Identify which cell holds the provided text, then report its [X, Y] central coordinate. 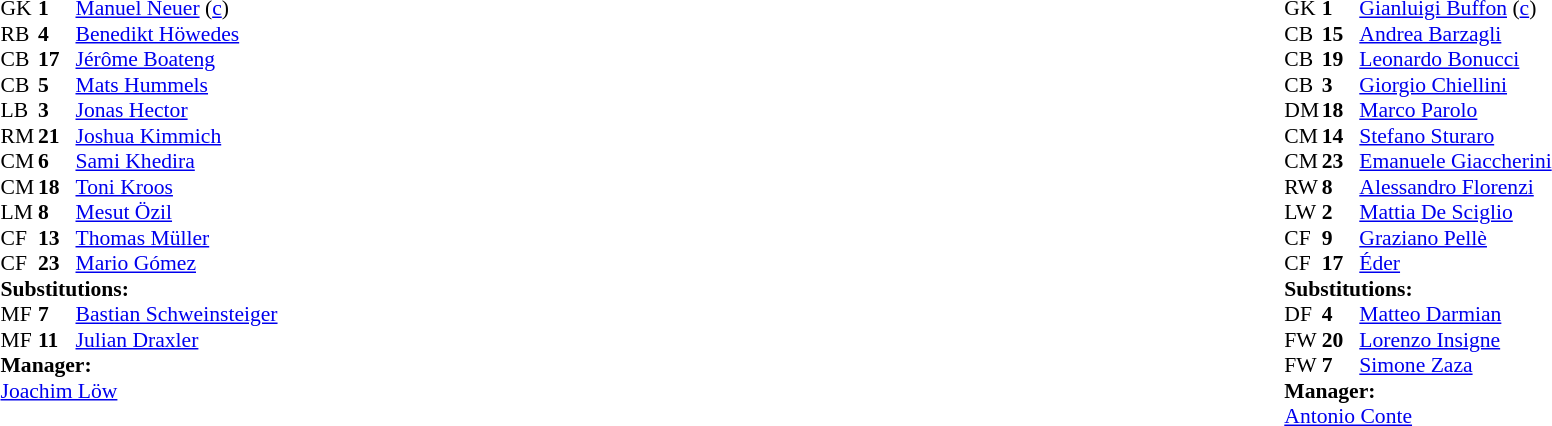
LB [19, 111]
Sami Khedira [177, 161]
13 [57, 238]
Giorgio Chiellini [1455, 85]
Joachim Löw [138, 391]
Éder [1455, 263]
Alessandro Florenzi [1455, 187]
Matteo Darmian [1455, 315]
Julian Draxler [177, 340]
LM [19, 213]
Bastian Schweinsteiger [177, 315]
Mario Gómez [177, 263]
Leonardo Bonucci [1455, 59]
Jérôme Boateng [177, 59]
Andrea Barzagli [1455, 34]
6 [57, 161]
Graziano Pellè [1455, 238]
DM [1303, 111]
Thomas Müller [177, 238]
Benedikt Höwedes [177, 34]
Simone Zaza [1455, 365]
2 [1341, 213]
Toni Kroos [177, 187]
5 [57, 85]
Marco Parolo [1455, 111]
Stefano Sturaro [1455, 136]
LW [1303, 213]
Mattia De Sciglio [1455, 213]
RM [19, 136]
Jonas Hector [177, 111]
RW [1303, 187]
RB [19, 34]
9 [1341, 238]
20 [1341, 340]
19 [1341, 59]
Mesut Özil [177, 213]
Lorenzo Insigne [1455, 340]
15 [1341, 34]
Mats Hummels [177, 85]
11 [57, 340]
Joshua Kimmich [177, 136]
21 [57, 136]
14 [1341, 136]
Emanuele Giaccherini [1455, 161]
DF [1303, 315]
